Find where the given text appears and provide that cell's center as [X, Y] coordinate. 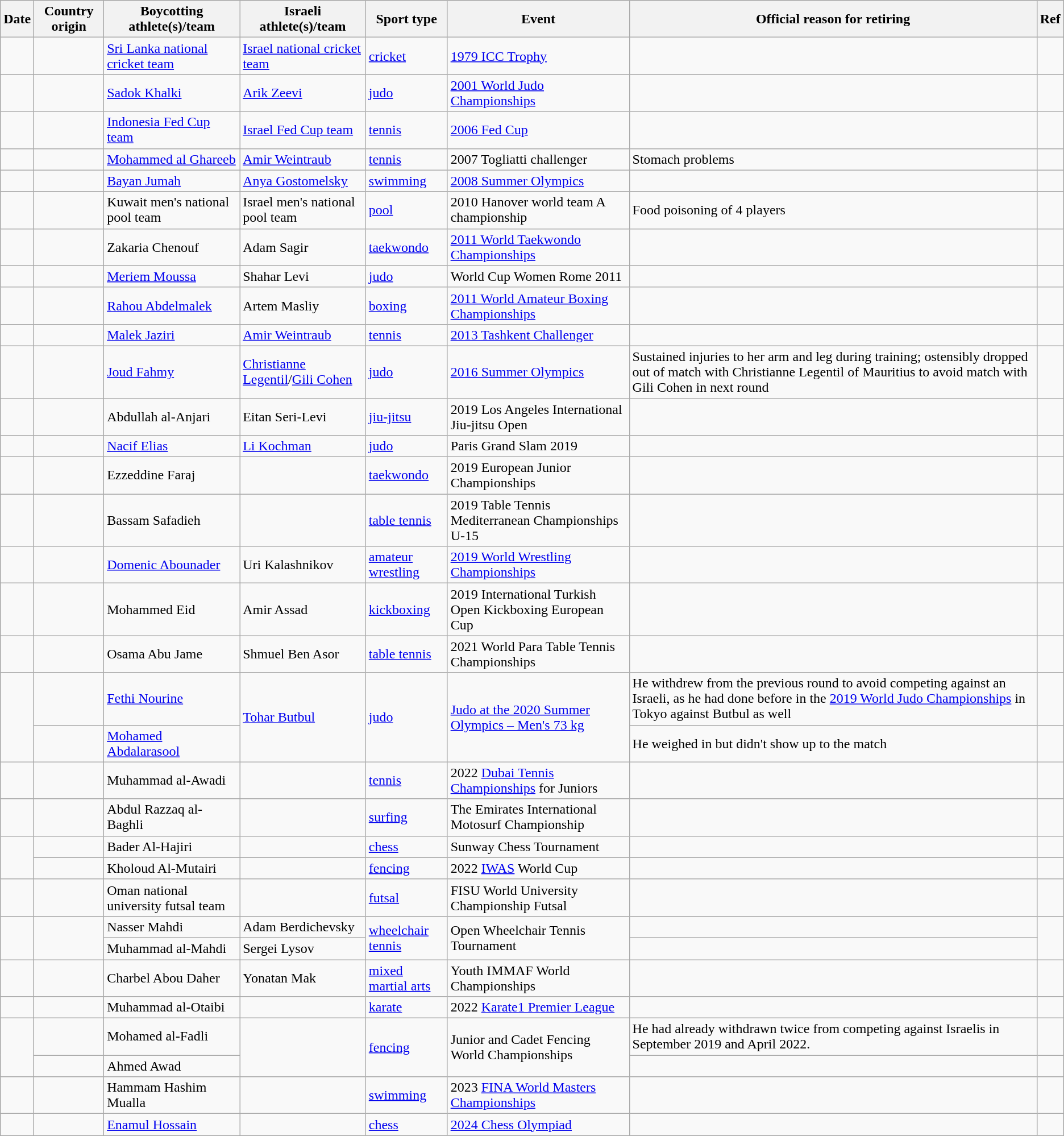
Food poisoning of 4 players [833, 210]
Bassam Safadieh [172, 520]
Mohammed al Ghareeb [172, 159]
cricket [406, 56]
surfing [406, 818]
Domenic Abounader [172, 565]
Abdullah al-Anjari [172, 416]
Israel national cricket team [303, 56]
2011 World Taekwondo Championships [538, 247]
2022 Karate1 Premier League [538, 1008]
Boycotting athlete(s)/team [172, 19]
Shahar Levi [303, 276]
Bader Al-Hajiri [172, 847]
2010 Hanover world team A championship [538, 210]
2019 Table Tennis Mediterranean Championships U-15 [538, 520]
Li Kochman [303, 446]
kickboxing [406, 610]
Rahou Abdelmalek [172, 306]
Junior and Cadet Fencing World Championships [538, 1047]
Amir Assad [303, 610]
Bayan Jumah [172, 181]
Malek Jaziri [172, 335]
He had already withdrawn twice from competing against Israelis in September 2019 and April 2022. [833, 1037]
amateur wrestling [406, 565]
Event [538, 19]
Shmuel Ben Asor [303, 654]
Ahmed Awad [172, 1066]
World Cup Women Rome 2011 [538, 276]
pool [406, 210]
Ref [1050, 19]
Sunway Chess Tournament [538, 847]
Ezzeddine Faraj [172, 475]
FISU World University Championship Futsal [538, 897]
Sadok Khalki [172, 93]
2016 Summer Olympics [538, 372]
Mohamed al-Fadli [172, 1037]
Official reason for retiring [833, 19]
Mohammed Eid [172, 610]
Sergei Lysov [303, 948]
Mohamed Abdalarasool [172, 744]
Muhammad al-Otaibi [172, 1008]
Joud Fahmy [172, 372]
Judo at the 2020 Summer Olympics – Men's 73 kg [538, 718]
Kuwait men's national pool team [172, 210]
2023 FINA World Masters Championships [538, 1095]
Israeli athlete(s)/team [303, 19]
Muhammad al-Mahdi [172, 948]
2021 World Para Table Tennis Championships [538, 654]
Zakaria Chenouf [172, 247]
Paris Grand Slam 2019 [538, 446]
Enamul Hossain [172, 1125]
He weighed in but didn't show up to the match [833, 744]
Artem Masliy [303, 306]
2022 IWAS World Cup [538, 868]
Nasser Mahdi [172, 927]
jiu-jitsu [406, 416]
The Emirates International Motosurf Championship [538, 818]
Oman national university futsal team [172, 897]
Abdul Razzaq al-Baghli [172, 818]
2019 World Wrestling Championships [538, 565]
2007 Togliatti challenger [538, 159]
2013 Tashkent Challenger [538, 335]
Uri Kalashnikov [303, 565]
2019 European Junior Championships [538, 475]
Adam Sagir [303, 247]
Osama Abu Jame [172, 654]
2022 Dubai Tennis Championships for Juniors [538, 780]
Christianne Legentil/Gili Cohen [303, 372]
1979 ICC Trophy [538, 56]
2011 World Amateur Boxing Championships [538, 306]
mixed martial arts [406, 978]
Stomach problems [833, 159]
Eitan Seri-Levi [303, 416]
Adam Berdichevsky [303, 927]
Youth IMMAF World Championships [538, 978]
Meriem Moussa [172, 276]
Israel Fed Cup team [303, 130]
wheelchair tennis [406, 938]
2001 World Judo Championships [538, 93]
Nacif Elias [172, 446]
2006 Fed Cup [538, 130]
2024 Chess Olympiad [538, 1125]
Yonatan Mak [303, 978]
Israel men's national pool team [303, 210]
Open Wheelchair Tennis Tournament [538, 938]
Indonesia Fed Cup team [172, 130]
Charbel Abou Daher [172, 978]
Fethi Nourine [172, 699]
Sri Lanka national cricket team [172, 56]
karate [406, 1008]
Date [17, 19]
Hammam Hashim Mualla [172, 1095]
Anya Gostomelsky [303, 181]
Tohar Butbul [303, 718]
Muhammad al-Awadi [172, 780]
Sport type [406, 19]
2019 International Turkish Open Kickboxing European Cup [538, 610]
futsal [406, 897]
Kholoud Al-Mutairi [172, 868]
2019 Los Angeles International Jiu-jitsu Open [538, 416]
Country origin [69, 19]
boxing [406, 306]
2008 Summer Olympics [538, 181]
Arik Zeevi [303, 93]
